Identify which cell holds the provided text, then report its [X, Y] central coordinate. 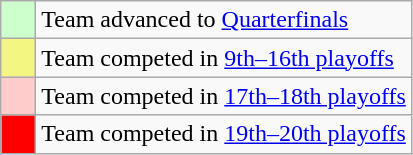
Team advanced to Quarterfinals [224, 20]
Team competed in 17th–18th playoffs [224, 96]
Team competed in 19th–20th playoffs [224, 134]
Team competed in 9th–16th playoffs [224, 58]
